Pinpoint the cell where the given text exists, returning its (x, y) midpoint coordinate. 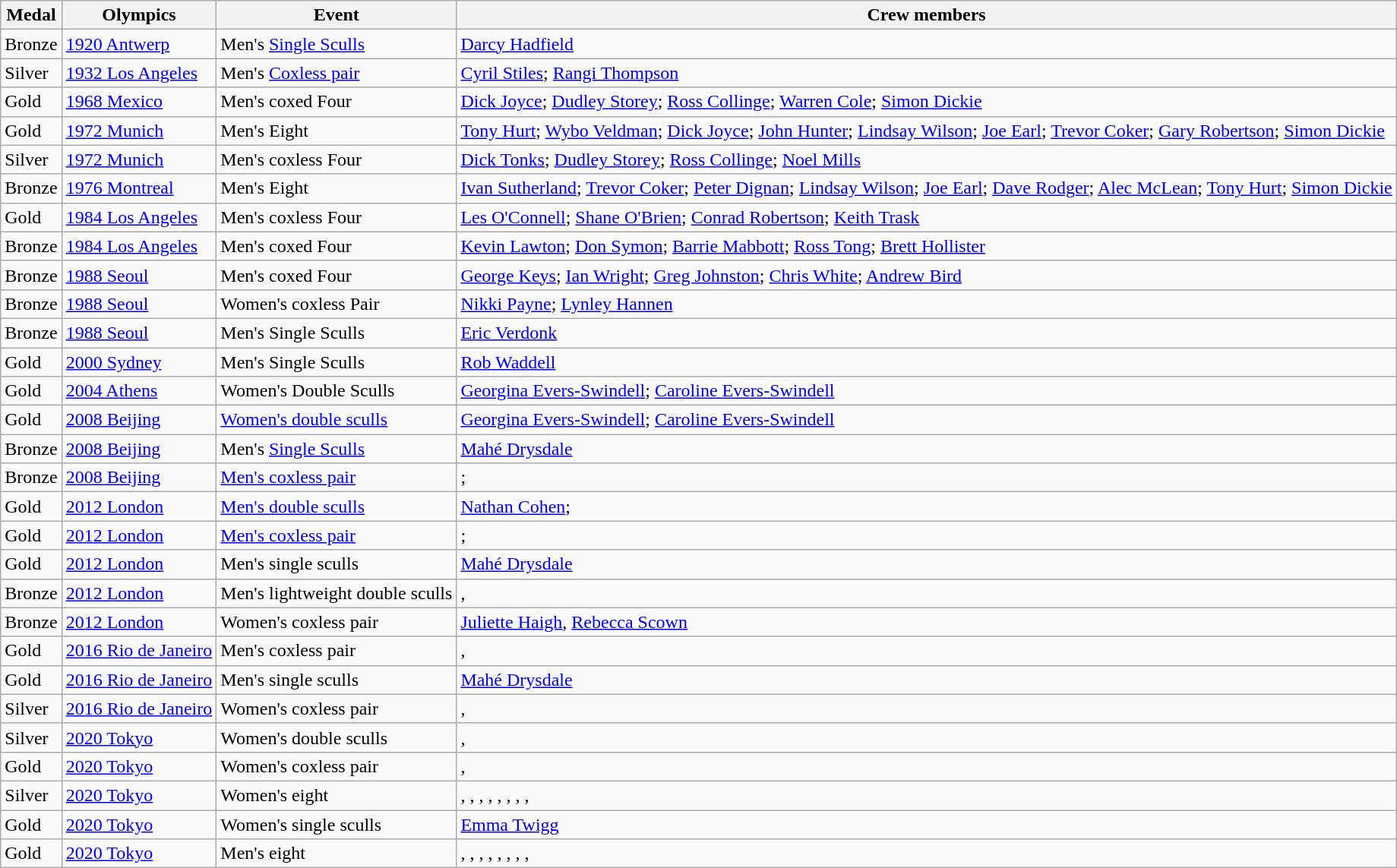
Cyril Stiles; Rangi Thompson (927, 73)
Dick Tonks; Dudley Storey; Ross Collinge; Noel Mills (927, 159)
Nikki Payne; Lynley Hannen (927, 304)
2000 Sydney (139, 362)
Medal (31, 15)
Kevin Lawton; Don Symon; Barrie Mabbott; Ross Tong; Brett Hollister (927, 246)
Men's lightweight double sculls (337, 593)
Women's Double Sculls (337, 391)
Men's eight (337, 854)
Ivan Sutherland; Trevor Coker; Peter Dignan; Lindsay Wilson; Joe Earl; Dave Rodger; Alec McLean; Tony Hurt; Simon Dickie (927, 188)
1932 Los Angeles (139, 73)
Men's double sculls (337, 507)
Women's coxless Pair (337, 304)
Tony Hurt; Wybo Veldman; Dick Joyce; John Hunter; Lindsay Wilson; Joe Earl; Trevor Coker; Gary Robertson; Simon Dickie (927, 131)
Eric Verdonk (927, 333)
Emma Twigg (927, 824)
Juliette Haigh, Rebecca Scown (927, 622)
Les O'Connell; Shane O'Brien; Conrad Robertson; Keith Trask (927, 217)
1976 Montreal (139, 188)
Women's eight (337, 795)
1920 Antwerp (139, 44)
2004 Athens (139, 391)
Darcy Hadfield (927, 44)
Olympics (139, 15)
Men's Coxless pair (337, 73)
George Keys; Ian Wright; Greg Johnston; Chris White; Andrew Bird (927, 275)
Rob Waddell (927, 362)
Event (337, 15)
Women's single sculls (337, 824)
1968 Mexico (139, 102)
Dick Joyce; Dudley Storey; Ross Collinge; Warren Cole; Simon Dickie (927, 102)
Nathan Cohen; (927, 507)
Crew members (927, 15)
